Return [X, Y] of the center of cell containing provided text 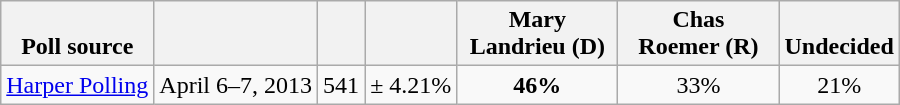
Harper Polling [78, 85]
21% [839, 85]
46% [538, 85]
33% [698, 85]
541 [342, 85]
± 4.21% [411, 85]
Undecided [839, 34]
MaryLandrieu (D) [538, 34]
Poll source [78, 34]
ChasRoemer (R) [698, 34]
April 6–7, 2013 [236, 85]
